For the text-containing cell, return its midpoint in [x, y] coordinate format. 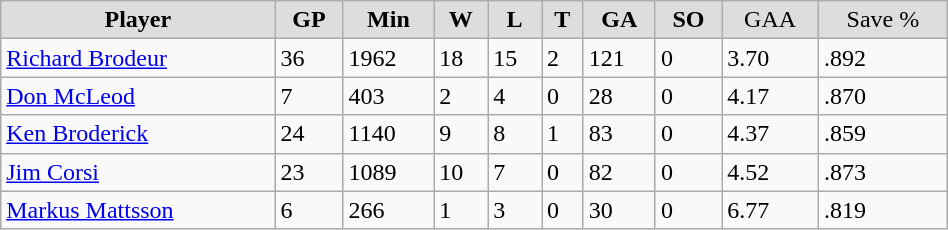
Don McLeod [138, 96]
Jim Corsi [138, 172]
4.37 [770, 134]
Min [388, 20]
SO [688, 20]
266 [388, 210]
1140 [388, 134]
23 [309, 172]
L [515, 20]
6.77 [770, 210]
24 [309, 134]
6 [309, 210]
.870 [884, 96]
GP [309, 20]
.873 [884, 172]
15 [515, 58]
Ken Broderick [138, 134]
9 [461, 134]
W [461, 20]
Player [138, 20]
3.70 [770, 58]
4 [515, 96]
4.52 [770, 172]
GAA [770, 20]
GA [619, 20]
83 [619, 134]
.819 [884, 210]
30 [619, 210]
T [563, 20]
Markus Mattsson [138, 210]
1089 [388, 172]
403 [388, 96]
1962 [388, 58]
121 [619, 58]
.859 [884, 134]
10 [461, 172]
36 [309, 58]
.892 [884, 58]
Save % [884, 20]
8 [515, 134]
3 [515, 210]
4.17 [770, 96]
Richard Brodeur [138, 58]
28 [619, 96]
18 [461, 58]
82 [619, 172]
